Detect which cell encompasses the target text, then output its (X, Y) center coordinate. 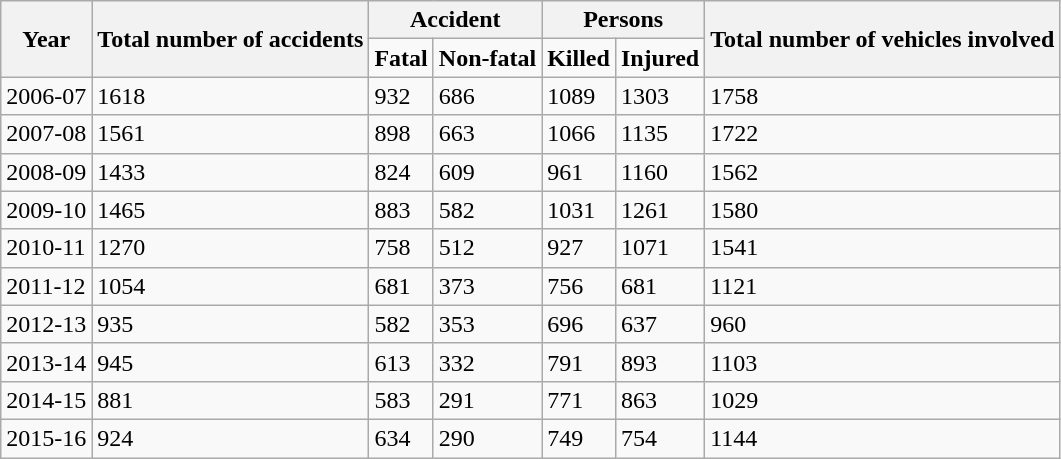
2011-12 (46, 286)
Non-fatal (487, 58)
Killed (579, 58)
613 (401, 362)
883 (401, 210)
1144 (882, 438)
2008-09 (46, 172)
893 (660, 362)
1031 (579, 210)
Persons (624, 20)
791 (579, 362)
Total number of accidents (230, 39)
634 (401, 438)
932 (401, 96)
290 (487, 438)
1270 (230, 248)
Total number of vehicles involved (882, 39)
960 (882, 324)
935 (230, 324)
771 (579, 400)
Injured (660, 58)
1465 (230, 210)
749 (579, 438)
1562 (882, 172)
927 (579, 248)
686 (487, 96)
512 (487, 248)
1089 (579, 96)
2013-14 (46, 362)
373 (487, 286)
754 (660, 438)
1261 (660, 210)
758 (401, 248)
863 (660, 400)
1066 (579, 134)
924 (230, 438)
2010-11 (46, 248)
291 (487, 400)
2015-16 (46, 438)
2007-08 (46, 134)
1121 (882, 286)
881 (230, 400)
1303 (660, 96)
1160 (660, 172)
2009-10 (46, 210)
332 (487, 362)
1758 (882, 96)
945 (230, 362)
637 (660, 324)
1071 (660, 248)
583 (401, 400)
1054 (230, 286)
353 (487, 324)
2014-15 (46, 400)
Accident (456, 20)
1618 (230, 96)
2006-07 (46, 96)
1561 (230, 134)
1135 (660, 134)
1029 (882, 400)
824 (401, 172)
1580 (882, 210)
961 (579, 172)
696 (579, 324)
756 (579, 286)
Year (46, 39)
2012-13 (46, 324)
Fatal (401, 58)
609 (487, 172)
663 (487, 134)
1541 (882, 248)
1103 (882, 362)
898 (401, 134)
1433 (230, 172)
1722 (882, 134)
